Detect which cell encompasses the target text, then output its (X, Y) center coordinate. 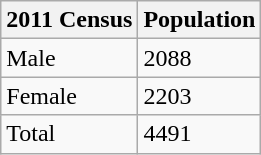
4491 (200, 134)
2203 (200, 96)
Female (70, 96)
2088 (200, 58)
Male (70, 58)
2011 Census (70, 20)
Population (200, 20)
Total (70, 134)
